Output the (X, Y) coordinate of the center of the cell containing the given text.  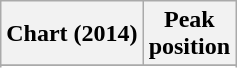
Chart (2014) (72, 34)
Peakposition (189, 34)
